Output the (x, y) coordinate of the center of the cell containing the given text.  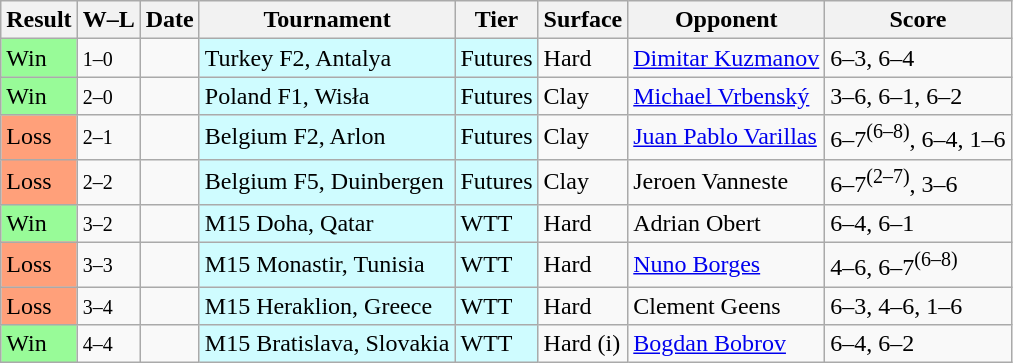
Belgium F2, Arlon (327, 138)
2–1 (108, 138)
6–7(6–8), 6–4, 1–6 (918, 138)
6–4, 6–2 (918, 344)
Tournament (327, 20)
2–2 (108, 182)
Turkey F2, Antalya (327, 58)
3–4 (108, 306)
Adrian Obert (726, 223)
6–7(2–7), 3–6 (918, 182)
Score (918, 20)
3–3 (108, 264)
Bogdan Bobrov (726, 344)
4–6, 6–7(6–8) (918, 264)
3–6, 6–1, 6–2 (918, 96)
M15 Monastir, Tunisia (327, 264)
Surface (583, 20)
6–3, 6–4 (918, 58)
Poland F1, Wisła (327, 96)
M15 Bratislava, Slovakia (327, 344)
Nuno Borges (726, 264)
1–0 (108, 58)
4–4 (108, 344)
Clement Geens (726, 306)
Dimitar Kuzmanov (726, 58)
Hard (i) (583, 344)
M15 Heraklion, Greece (327, 306)
M15 Doha, Qatar (327, 223)
Belgium F5, Duinbergen (327, 182)
Date (170, 20)
Tier (496, 20)
Juan Pablo Varillas (726, 138)
Result (39, 20)
W–L (108, 20)
2–0 (108, 96)
Jeroen Vanneste (726, 182)
Opponent (726, 20)
Michael Vrbenský (726, 96)
3–2 (108, 223)
6–3, 4–6, 1–6 (918, 306)
6–4, 6–1 (918, 223)
